Detect which cell encompasses the target text, then output its (X, Y) center coordinate. 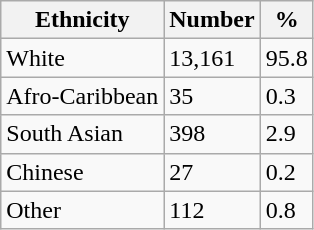
0.3 (286, 96)
0.8 (286, 210)
Other (82, 210)
Number (212, 20)
35 (212, 96)
2.9 (286, 134)
27 (212, 172)
% (286, 20)
95.8 (286, 58)
South Asian (82, 134)
112 (212, 210)
Chinese (82, 172)
Afro-Caribbean (82, 96)
0.2 (286, 172)
White (82, 58)
Ethnicity (82, 20)
398 (212, 134)
13,161 (212, 58)
